From the cell containing the given text, extract its center point as (x, y) coordinate. 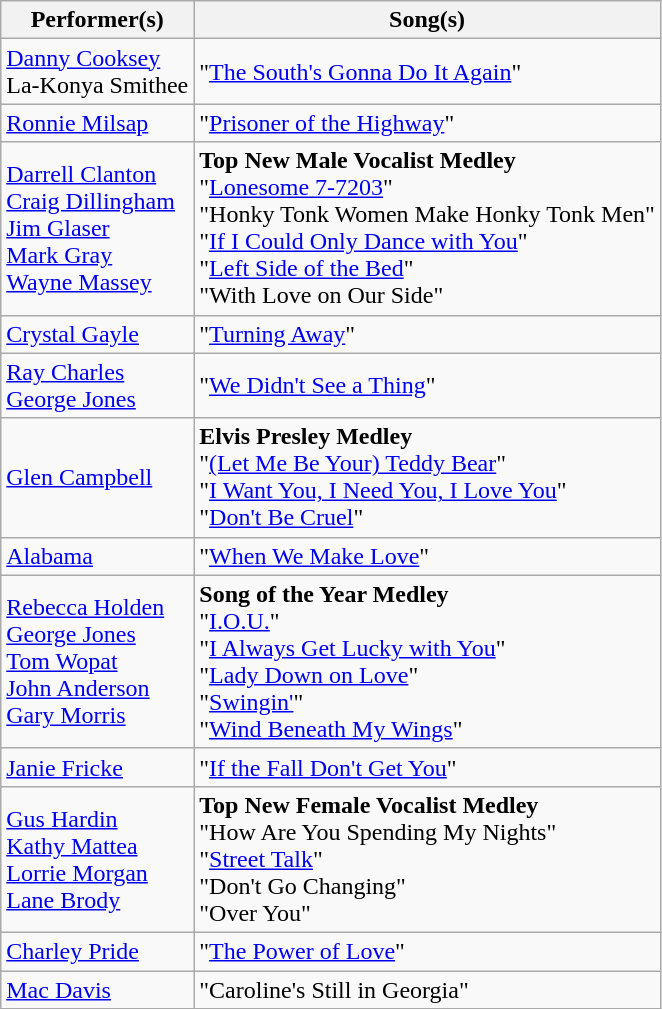
Janie Fricke (98, 767)
"We Didn't See a Thing" (428, 386)
Elvis Presley Medley"(Let Me Be Your) Teddy Bear""I Want You, I Need You, I Love You""Don't Be Cruel" (428, 478)
"The Power of Love" (428, 951)
"Caroline's Still in Georgia" (428, 989)
Ronnie Milsap (98, 123)
Performer(s) (98, 20)
"If the Fall Don't Get You" (428, 767)
Crystal Gayle (98, 334)
"When We Make Love" (428, 556)
Rebecca HoldenGeorge JonesTom WopatJohn AndersonGary Morris (98, 662)
Ray CharlesGeorge Jones (98, 386)
Alabama (98, 556)
Mac Davis (98, 989)
"Prisoner of the Highway" (428, 123)
Top New Female Vocalist Medley"How Are You Spending My Nights""Street Talk""Don't Go Changing""Over You" (428, 859)
Song of the Year Medley"I.O.U.""I Always Get Lucky with You""Lady Down on Love""Swingin'""Wind Beneath My Wings" (428, 662)
Charley Pride (98, 951)
Song(s) (428, 20)
"The South's Gonna Do It Again" (428, 72)
"Turning Away" (428, 334)
Darrell ClantonCraig DillinghamJim GlaserMark GrayWayne Massey (98, 228)
Danny CookseyLa-Konya Smithee (98, 72)
Glen Campbell (98, 478)
Gus HardinKathy MatteaLorrie MorganLane Brody (98, 859)
